For the text-containing cell, return its midpoint in [X, Y] coordinate format. 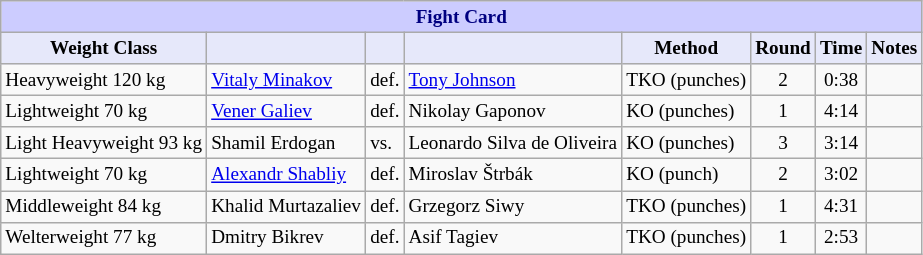
Middleweight 84 kg [104, 206]
Fight Card [462, 17]
Heavyweight 120 kg [104, 80]
Round [784, 48]
Tony Johnson [513, 80]
Dmitry Bikrev [286, 238]
2:53 [840, 238]
Vitaly Minakov [286, 80]
Asif Tagiev [513, 238]
3 [784, 143]
Nikolay Gaponov [513, 111]
Shamil Erdogan [286, 143]
KO (punch) [686, 175]
Notes [894, 48]
Time [840, 48]
Leonardo Silva de Oliveira [513, 143]
vs. [385, 143]
Method [686, 48]
Grzegorz Siwy [513, 206]
Weight Class [104, 48]
3:14 [840, 143]
0:38 [840, 80]
Vener Galiev [286, 111]
Light Heavyweight 93 kg [104, 143]
Miroslav Štrbák [513, 175]
4:31 [840, 206]
3:02 [840, 175]
4:14 [840, 111]
Alexandr Shabliy [286, 175]
Khalid Murtazaliev [286, 206]
Welterweight 77 kg [104, 238]
